Locate the cell with the specified text and output its (X, Y) center coordinate. 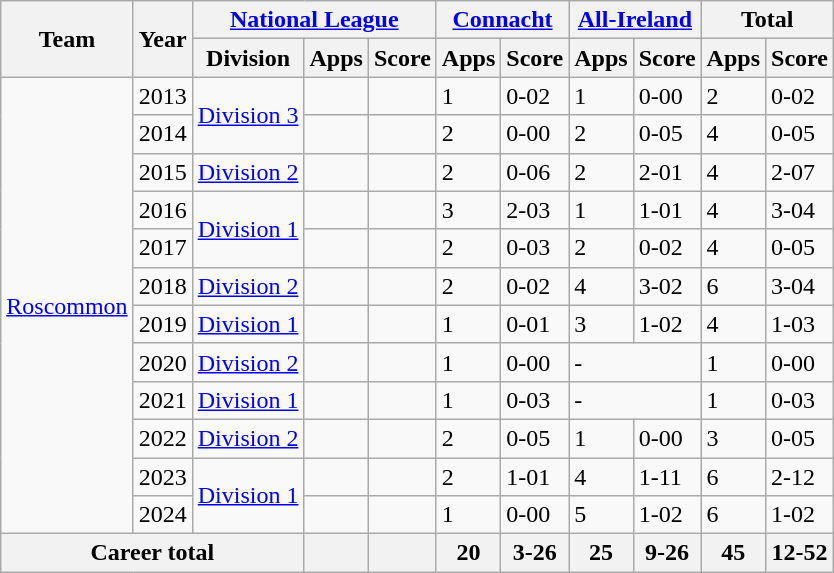
2-07 (800, 172)
2-12 (800, 477)
25 (601, 553)
Connacht (502, 20)
Roscommon (67, 306)
2014 (162, 134)
2015 (162, 172)
20 (468, 553)
2022 (162, 438)
2019 (162, 324)
Total (767, 20)
2-03 (535, 210)
2017 (162, 248)
2024 (162, 515)
1-11 (667, 477)
3-02 (667, 286)
Division 3 (248, 115)
3-26 (535, 553)
5 (601, 515)
Year (162, 39)
45 (733, 553)
Team (67, 39)
2021 (162, 400)
9-26 (667, 553)
2020 (162, 362)
1-03 (800, 324)
National League (314, 20)
2023 (162, 477)
2-01 (667, 172)
All-Ireland (635, 20)
2018 (162, 286)
0-06 (535, 172)
Division (248, 58)
0-01 (535, 324)
Career total (152, 553)
12-52 (800, 553)
2016 (162, 210)
2013 (162, 96)
